Find where the given text appears and provide that cell's center as (x, y) coordinate. 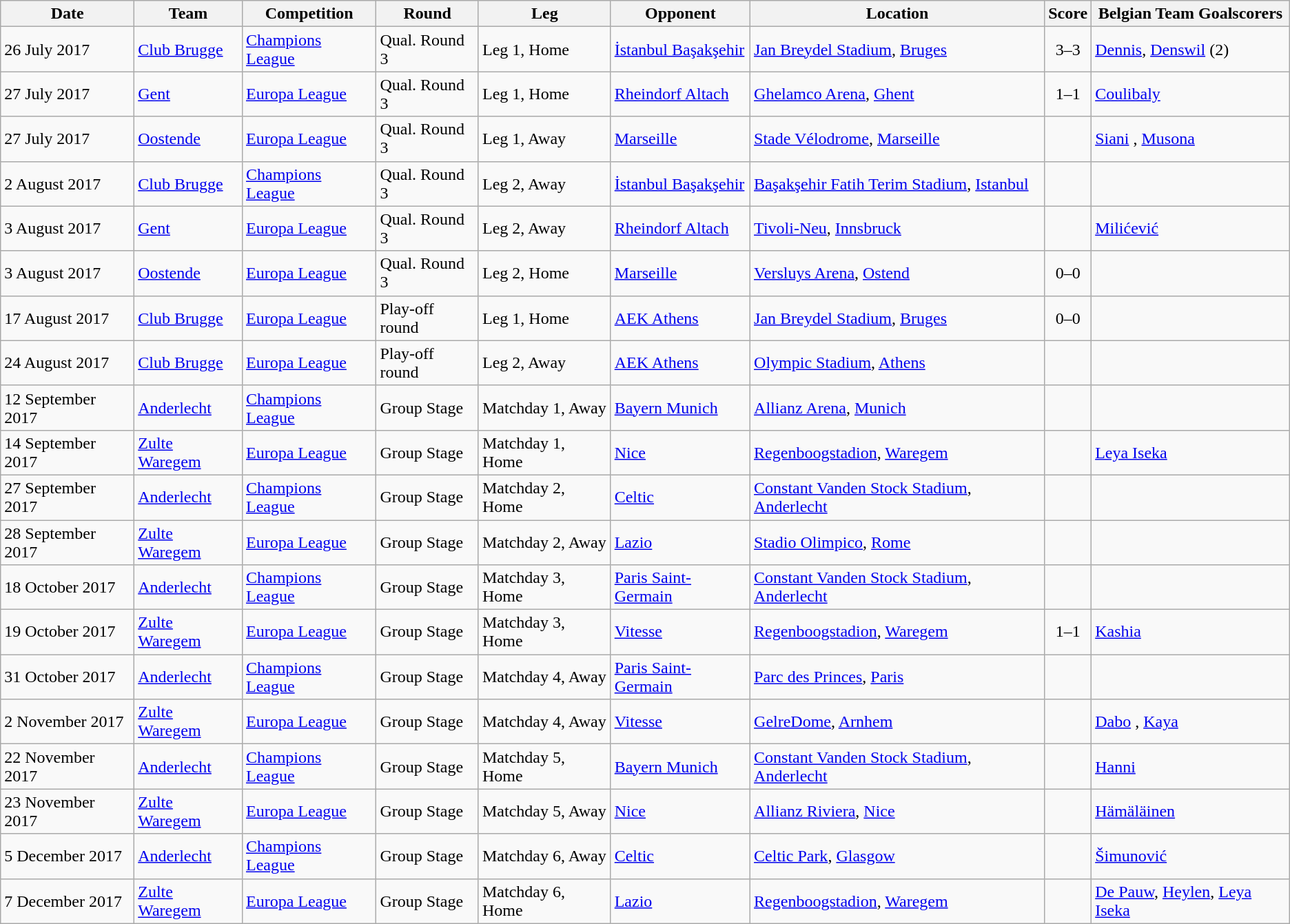
Allianz Riviera, Nice (897, 812)
Dennis, Denswil (2) (1191, 50)
Belgian Team Goalscorers (1191, 14)
Ghelamco Arena, Ghent (897, 94)
Hämäläinen (1191, 812)
2 November 2017 (68, 722)
Leg (544, 14)
Round (427, 14)
Tivoli-Neu, Innsbruck (897, 229)
28 September 2017 (68, 542)
Score (1068, 14)
Competition (309, 14)
2 August 2017 (68, 183)
Dabo , Kaya (1191, 722)
5 December 2017 (68, 856)
14 September 2017 (68, 452)
Matchday 2, Home (544, 497)
31 October 2017 (68, 677)
Coulibaly (1191, 94)
Kashia (1191, 633)
Hanni (1191, 766)
17 August 2017 (68, 318)
Matchday 1, Home (544, 452)
Matchday 5, Away (544, 812)
Matchday 6, Away (544, 856)
19 October 2017 (68, 633)
Matchday 5, Home (544, 766)
Team (189, 14)
Celtic Park, Glasgow (897, 856)
Leg 1, Away (544, 139)
23 November 2017 (68, 812)
Leg 2, Home (544, 273)
Šimunović (1191, 856)
Leya Iseka (1191, 452)
18 October 2017 (68, 587)
12 September 2017 (68, 408)
24 August 2017 (68, 362)
Başakşehir Fatih Terim Stadium, Istanbul (897, 183)
Opponent (680, 14)
Siani , Musona (1191, 139)
3–3 (1068, 50)
Matchday 1, Away (544, 408)
De Pauw, Heylen, Leya Iseka (1191, 901)
Versluys Arena, Ostend (897, 273)
Date (68, 14)
Matchday 6, Home (544, 901)
Milićević (1191, 229)
Allianz Arena, Munich (897, 408)
Location (897, 14)
27 September 2017 (68, 497)
Olympic Stadium, Athens (897, 362)
26 July 2017 (68, 50)
Matchday 2, Away (544, 542)
GelreDome, Arnhem (897, 722)
7 December 2017 (68, 901)
22 November 2017 (68, 766)
Stadio Olimpico, Rome (897, 542)
Parc des Princes, Paris (897, 677)
Stade Vélodrome, Marseille (897, 139)
